Determine the (x, y) coordinate at the center of the cell enclosing the given text.  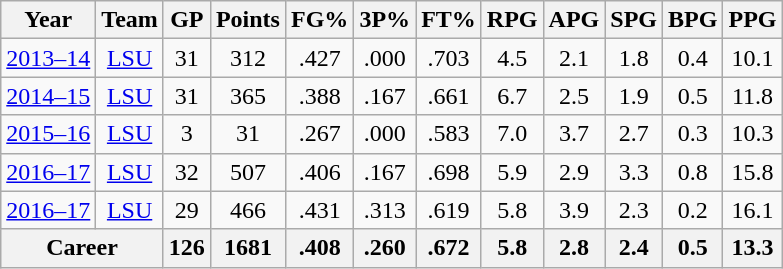
0.2 (693, 210)
126 (186, 248)
.406 (319, 172)
5.9 (512, 172)
.408 (319, 248)
2.1 (574, 58)
3P% (385, 20)
7.0 (512, 134)
2013–14 (48, 58)
2015–16 (48, 134)
507 (248, 172)
16.1 (752, 210)
.313 (385, 210)
Points (248, 20)
Career (82, 248)
3.9 (574, 210)
.431 (319, 210)
.619 (449, 210)
365 (248, 96)
2014–15 (48, 96)
4.5 (512, 58)
.388 (319, 96)
29 (186, 210)
0.3 (693, 134)
10.3 (752, 134)
Team (130, 20)
32 (186, 172)
Year (48, 20)
2.9 (574, 172)
13.3 (752, 248)
10.1 (752, 58)
3.3 (634, 172)
.267 (319, 134)
312 (248, 58)
BPG (693, 20)
1.9 (634, 96)
0.4 (693, 58)
.583 (449, 134)
0.8 (693, 172)
1.8 (634, 58)
6.7 (512, 96)
RPG (512, 20)
2.3 (634, 210)
.661 (449, 96)
1681 (248, 248)
PPG (752, 20)
11.8 (752, 96)
2.4 (634, 248)
GP (186, 20)
.703 (449, 58)
APG (574, 20)
.427 (319, 58)
466 (248, 210)
2.7 (634, 134)
2.8 (574, 248)
.698 (449, 172)
15.8 (752, 172)
.672 (449, 248)
3 (186, 134)
.260 (385, 248)
3.7 (574, 134)
FG% (319, 20)
FT% (449, 20)
2.5 (574, 96)
SPG (634, 20)
